Determine the (X, Y) coordinate at the center of the cell enclosing the given text.  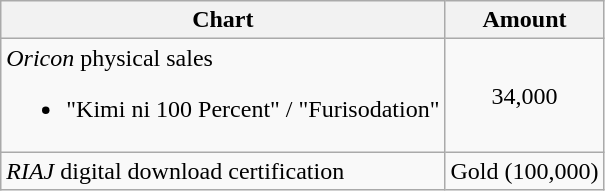
Gold (100,000) (524, 171)
Chart (223, 20)
Amount (524, 20)
Oricon physical sales"Kimi ni 100 Percent" / "Furisodation" (223, 96)
RIAJ digital download certification (223, 171)
34,000 (524, 96)
